Pinpoint the cell where the given text exists, returning its [X, Y] midpoint coordinate. 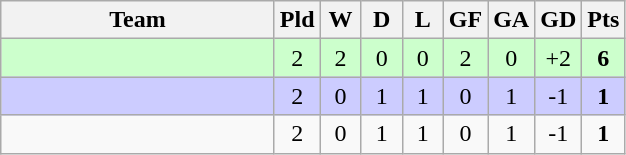
6 [604, 58]
D [382, 20]
+2 [558, 58]
L [422, 20]
Pts [604, 20]
Pld [297, 20]
Team [138, 20]
GF [465, 20]
W [340, 20]
GD [558, 20]
GA [512, 20]
